Search for the cell housing the specified text and yield its (X, Y) center coordinate. 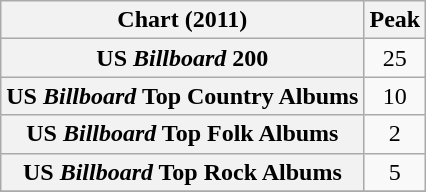
Peak (395, 20)
US Billboard Top Country Albums (182, 96)
25 (395, 58)
US Billboard 200 (182, 58)
Chart (2011) (182, 20)
5 (395, 172)
2 (395, 134)
US Billboard Top Folk Albums (182, 134)
US Billboard Top Rock Albums (182, 172)
10 (395, 96)
